Pinpoint the cell where the given text exists, returning its (X, Y) midpoint coordinate. 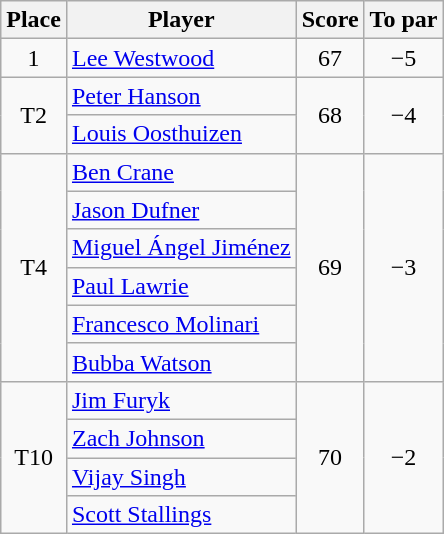
68 (330, 115)
Peter Hanson (181, 96)
Ben Crane (181, 172)
Player (181, 20)
−5 (404, 58)
Paul Lawrie (181, 286)
To par (404, 20)
Lee Westwood (181, 58)
Francesco Molinari (181, 324)
1 (34, 58)
70 (330, 457)
Louis Oosthuizen (181, 134)
Vijay Singh (181, 477)
Score (330, 20)
Scott Stallings (181, 515)
T2 (34, 115)
−2 (404, 457)
Miguel Ángel Jiménez (181, 248)
−3 (404, 267)
Bubba Watson (181, 362)
69 (330, 267)
Zach Johnson (181, 438)
Place (34, 20)
Jim Furyk (181, 400)
T10 (34, 457)
Jason Dufner (181, 210)
T4 (34, 267)
67 (330, 58)
−4 (404, 115)
